Detect which cell encompasses the target text, then output its [x, y] center coordinate. 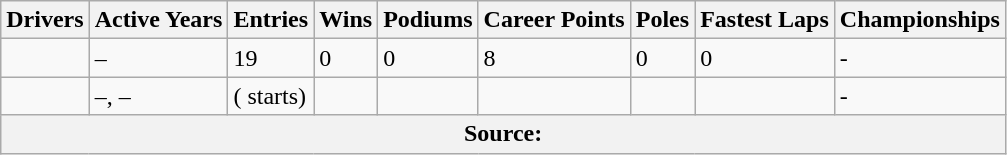
Championships [920, 20]
Wins [346, 20]
Drivers [45, 20]
Entries [271, 20]
Source: [504, 134]
– [158, 58]
Fastest Laps [765, 20]
Active Years [158, 20]
( starts) [271, 96]
8 [554, 58]
Career Points [554, 20]
Podiums [428, 20]
Poles [662, 20]
19 [271, 58]
–, – [158, 96]
